Identify which cell holds the provided text, then report its (x, y) central coordinate. 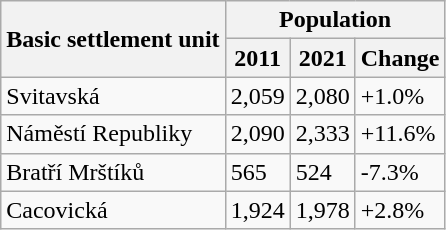
2,080 (322, 96)
Population (335, 20)
Cacovická (113, 210)
-7.3% (400, 172)
2,333 (322, 134)
Náměstí Republiky (113, 134)
Basic settlement unit (113, 39)
+11.6% (400, 134)
1,924 (258, 210)
2,090 (258, 134)
Change (400, 58)
2021 (322, 58)
Bratří Mrštíků (113, 172)
524 (322, 172)
+1.0% (400, 96)
565 (258, 172)
2,059 (258, 96)
2011 (258, 58)
+2.8% (400, 210)
1,978 (322, 210)
Svitavská (113, 96)
